Capture the cell that displays the provided text and extract its (x, y) central coordinate. 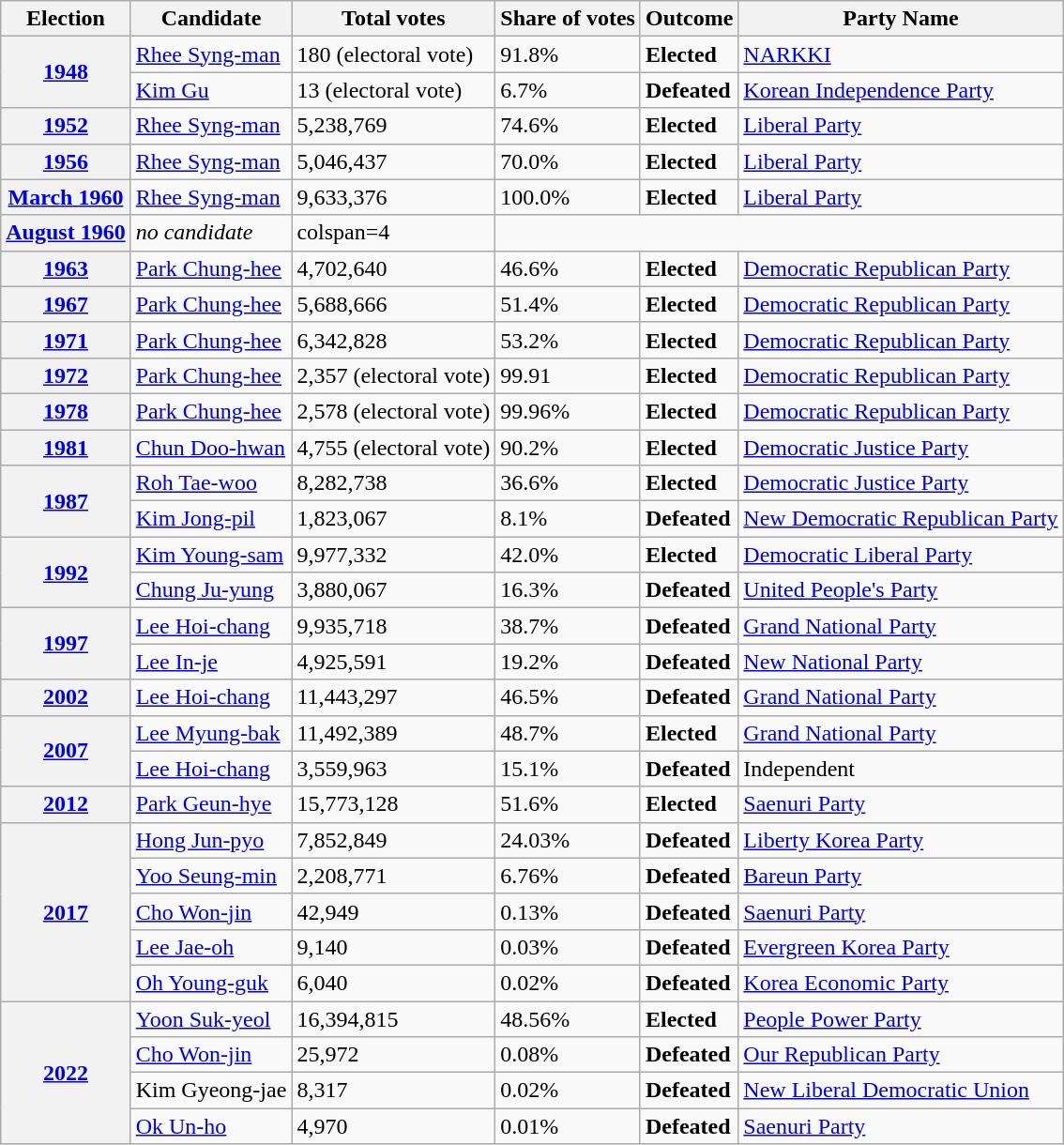
100.0% (569, 197)
6,040 (394, 983)
46.5% (569, 697)
0.13% (569, 911)
2002 (66, 697)
9,140 (394, 947)
2012 (66, 804)
Evergreen Korea Party (901, 947)
Hong Jun-pyo (211, 840)
5,238,769 (394, 126)
1956 (66, 161)
no candidate (211, 233)
46.6% (569, 268)
3,880,067 (394, 590)
Chung Ju-yung (211, 590)
0.03% (569, 947)
Oh Young-guk (211, 983)
1952 (66, 126)
Ok Un-ho (211, 1126)
NARKKI (901, 54)
New National Party (901, 662)
1987 (66, 501)
2022 (66, 1072)
13 (electoral vote) (394, 90)
3,559,963 (394, 769)
Kim Gyeong-jae (211, 1091)
9,935,718 (394, 626)
1992 (66, 572)
8,282,738 (394, 483)
15,773,128 (394, 804)
90.2% (569, 448)
5,688,666 (394, 304)
36.6% (569, 483)
1978 (66, 411)
25,972 (394, 1055)
48.56% (569, 1018)
Kim Jong-pil (211, 519)
Independent (901, 769)
Yoon Suk-yeol (211, 1018)
5,046,437 (394, 161)
91.8% (569, 54)
August 1960 (66, 233)
15.1% (569, 769)
Party Name (901, 19)
74.6% (569, 126)
Outcome (689, 19)
8.1% (569, 519)
New Liberal Democratic Union (901, 1091)
People Power Party (901, 1018)
4,925,591 (394, 662)
4,970 (394, 1126)
1981 (66, 448)
United People's Party (901, 590)
Election (66, 19)
11,443,297 (394, 697)
Kim Gu (211, 90)
38.7% (569, 626)
1967 (66, 304)
11,492,389 (394, 733)
1948 (66, 72)
24.03% (569, 840)
99.91 (569, 375)
1,823,067 (394, 519)
6.7% (569, 90)
colspan=4 (394, 233)
19.2% (569, 662)
16,394,815 (394, 1018)
180 (electoral vote) (394, 54)
7,852,849 (394, 840)
Park Geun-hye (211, 804)
Yoo Seung-min (211, 876)
9,633,376 (394, 197)
2017 (66, 911)
Lee In-je (211, 662)
Share of votes (569, 19)
Roh Tae-woo (211, 483)
8,317 (394, 1091)
1963 (66, 268)
4,755 (electoral vote) (394, 448)
1971 (66, 340)
Kim Young-sam (211, 555)
53.2% (569, 340)
2,208,771 (394, 876)
70.0% (569, 161)
1997 (66, 644)
6,342,828 (394, 340)
Democratic Liberal Party (901, 555)
4,702,640 (394, 268)
42.0% (569, 555)
Bareun Party (901, 876)
16.3% (569, 590)
Korea Economic Party (901, 983)
Korean Independence Party (901, 90)
0.01% (569, 1126)
Lee Jae-oh (211, 947)
1972 (66, 375)
Chun Doo-hwan (211, 448)
9,977,332 (394, 555)
2007 (66, 751)
March 1960 (66, 197)
2,578 (electoral vote) (394, 411)
New Democratic Republican Party (901, 519)
6.76% (569, 876)
48.7% (569, 733)
Our Republican Party (901, 1055)
0.08% (569, 1055)
51.6% (569, 804)
42,949 (394, 911)
Lee Myung-bak (211, 733)
Candidate (211, 19)
99.96% (569, 411)
Liberty Korea Party (901, 840)
Total votes (394, 19)
51.4% (569, 304)
2,357 (electoral vote) (394, 375)
